Scan for the cell matching the given text and deliver its (x, y) coordinate at center. 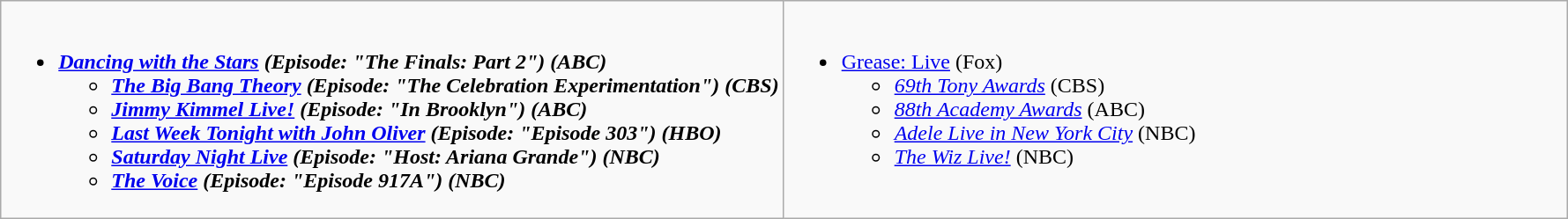
Grease: Live (Fox)69th Tony Awards (CBS)88th Academy Awards (ABC)Adele Live in New York City (NBC)The Wiz Live! (NBC) (1175, 110)
